Extract the (X, Y) coordinate from the center of the cell holding the provided text.  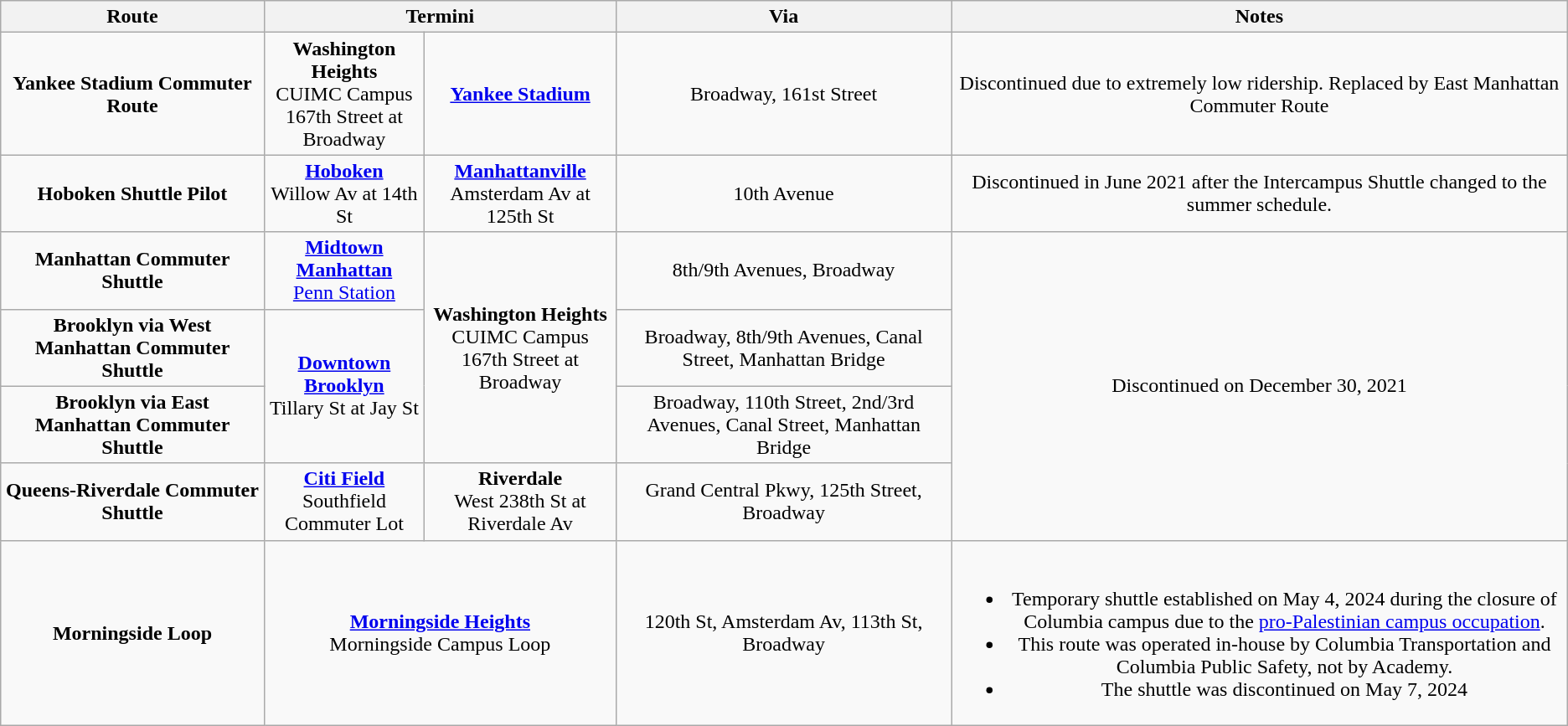
Yankee Stadium Commuter Route (132, 94)
Queens-Riverdale Commuter Shuttle (132, 502)
Grand Central Pkwy, 125th Street, Broadway (784, 502)
Midtown ManhattanPenn Station (343, 270)
Discontinued on December 30, 2021 (1260, 386)
Yankee Stadium (521, 94)
Broadway, 8th/9th Avenues, Canal Street, Manhattan Bridge (784, 348)
Discontinued in June 2021 after the Intercampus Shuttle changed to the summer schedule. (1260, 193)
Hoboken Shuttle Pilot (132, 193)
Brooklyn via West Manhattan Commuter Shuttle (132, 348)
10th Avenue (784, 193)
Downtown BrooklynTillary St at Jay St (343, 386)
Termini (440, 17)
Notes (1260, 17)
Discontinued due to extremely low ridership. Replaced by East Manhattan Commuter Route (1260, 94)
Via (784, 17)
Manhattan Commuter Shuttle (132, 270)
Broadway, 161st Street (784, 94)
Citi FieldSouthfield Commuter Lot (343, 502)
Brooklyn via East Manhattan Commuter Shuttle (132, 425)
ManhattanvilleAmsterdam Av at 125th St (521, 193)
120th St, Amsterdam Av, 113th St, Broadway (784, 633)
Broadway, 110th Street, 2nd/3rd Avenues, Canal Street, Manhattan Bridge (784, 425)
HobokenWillow Av at 14th St (343, 193)
8th/9th Avenues, Broadway (784, 270)
Morningside Loop (132, 633)
Morningside HeightsMorningside Campus Loop (440, 633)
Route (132, 17)
RiverdaleWest 238th St at Riverdale Av (521, 502)
